Capture the cell that displays the provided text and extract its [X, Y] central coordinate. 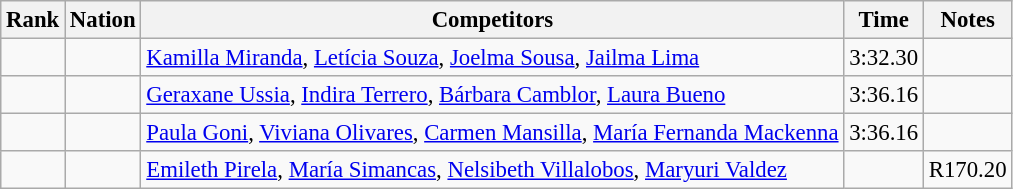
Geraxane Ussia, Indira Terrero, Bárbara Camblor, Laura Bueno [492, 95]
Rank [33, 20]
Emileth Pirela, María Simancas, Nelsibeth Villalobos, Maryuri Valdez [492, 170]
Nation [103, 20]
Notes [967, 20]
Kamilla Miranda, Letícia Souza, Joelma Sousa, Jailma Lima [492, 58]
Competitors [492, 20]
Time [884, 20]
3:32.30 [884, 58]
R170.20 [967, 170]
Paula Goni, Viviana Olivares, Carmen Mansilla, María Fernanda Mackenna [492, 133]
